Detect which cell encompasses the target text, then output its [x, y] center coordinate. 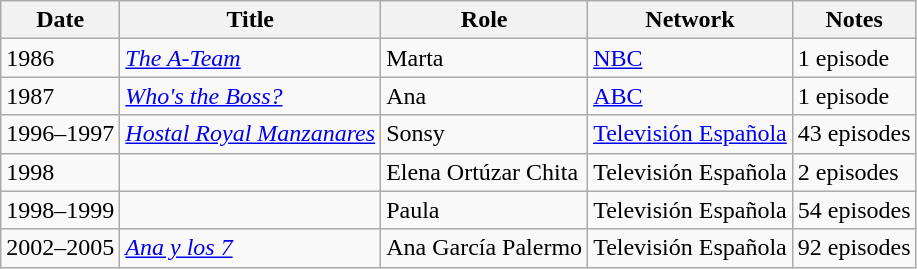
Notes [854, 20]
Title [250, 20]
Network [690, 20]
Role [484, 20]
1987 [60, 96]
Paula [484, 210]
Hostal Royal Manzanares [250, 134]
43 episodes [854, 134]
1998 [60, 172]
Who's the Boss? [250, 96]
Marta [484, 58]
Sonsy [484, 134]
92 episodes [854, 248]
2 episodes [854, 172]
The A-Team [250, 58]
Date [60, 20]
ABC [690, 96]
NBC [690, 58]
Elena Ortúzar Chita [484, 172]
2002–2005 [60, 248]
1996–1997 [60, 134]
1998–1999 [60, 210]
Ana [484, 96]
1986 [60, 58]
Ana y los 7 [250, 248]
Ana García Palermo [484, 248]
54 episodes [854, 210]
